Extract the (x, y) coordinate from the center of the cell holding the provided text.  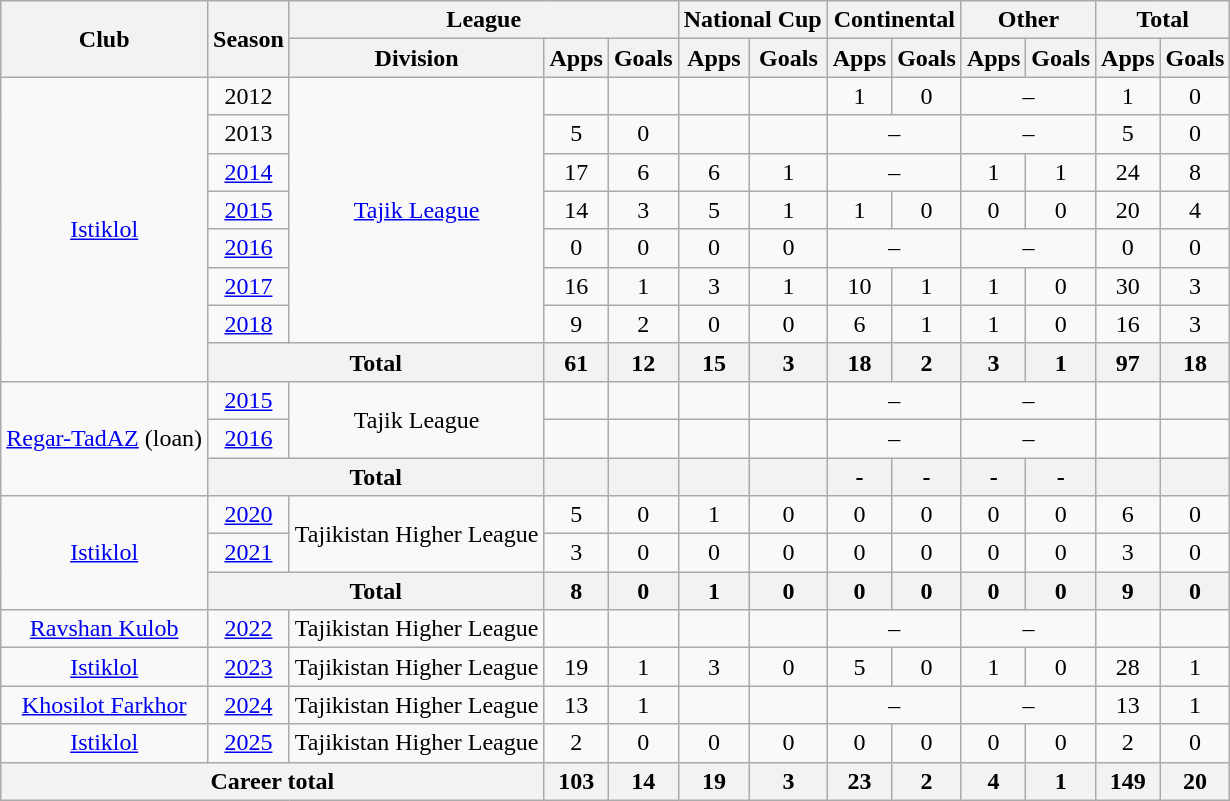
10 (859, 286)
Ravshan Kulob (104, 629)
League (484, 20)
15 (714, 362)
National Cup (752, 20)
2025 (249, 743)
2021 (249, 553)
28 (1128, 667)
Division (416, 58)
2022 (249, 629)
2012 (249, 96)
61 (576, 362)
2020 (249, 515)
2014 (249, 172)
2018 (249, 324)
Career total (272, 781)
Other (1028, 20)
12 (643, 362)
103 (576, 781)
2017 (249, 286)
97 (1128, 362)
2023 (249, 667)
24 (1128, 172)
Season (249, 39)
149 (1128, 781)
Khosilot Farkhor (104, 705)
17 (576, 172)
Club (104, 39)
23 (859, 781)
2024 (249, 705)
Continental (894, 20)
30 (1128, 286)
Regar-TadAZ (loan) (104, 438)
2013 (249, 134)
